Return (X, Y) of the center of cell containing provided text 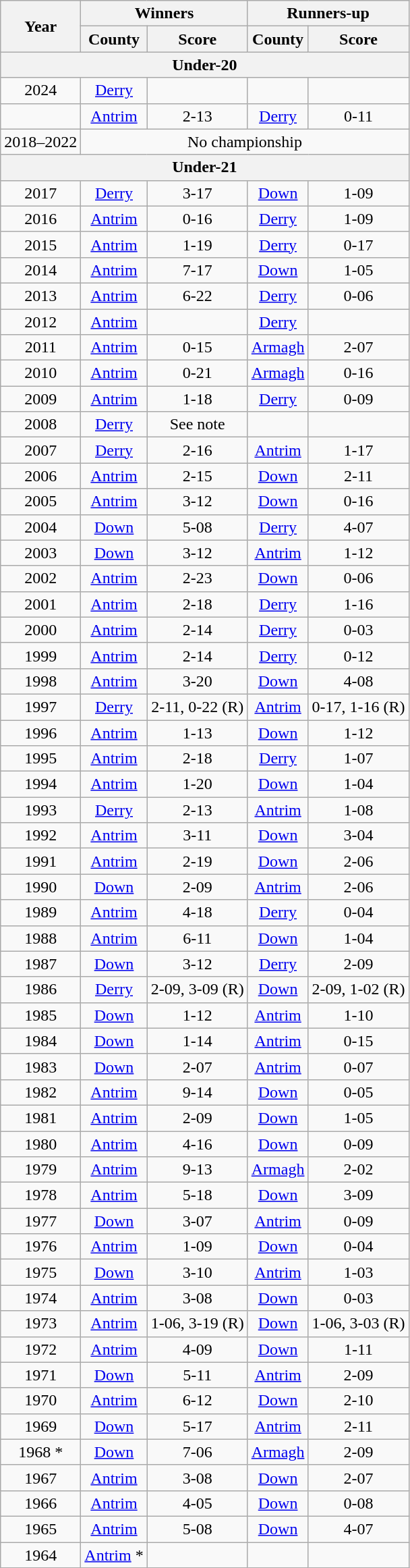
4-18 (197, 913)
1-20 (197, 784)
2005 (40, 502)
4-08 (359, 681)
1974 (40, 1298)
0-07 (359, 1066)
2004 (40, 527)
5-17 (197, 1426)
2-10 (359, 1401)
Runners-up (328, 13)
6-22 (197, 296)
0-17, 1-16 (R) (359, 707)
3-11 (197, 836)
2003 (40, 553)
1970 (40, 1401)
No championship (245, 142)
2014 (40, 270)
3-10 (197, 1272)
0-05 (359, 1092)
3-20 (197, 681)
2000 (40, 630)
1982 (40, 1092)
2-09, 3-09 (R) (197, 990)
2-16 (197, 450)
1976 (40, 1247)
9-13 (197, 1170)
4-16 (197, 1144)
2017 (40, 193)
2-19 (197, 861)
6-12 (197, 1401)
3-17 (197, 193)
Under-21 (205, 167)
7-06 (197, 1452)
1992 (40, 836)
1-10 (359, 1015)
Year (40, 26)
1968 * (40, 1452)
2009 (40, 399)
2011 (40, 348)
1-11 (359, 1349)
3-04 (359, 836)
1-18 (197, 399)
1995 (40, 759)
1971 (40, 1375)
3-07 (197, 1221)
2010 (40, 373)
1-06, 3-19 (R) (197, 1324)
2002 (40, 578)
1997 (40, 707)
1996 (40, 732)
Under-20 (205, 65)
0-21 (197, 373)
2-11, 0-22 (R) (197, 707)
1989 (40, 913)
2024 (40, 90)
1-14 (197, 1041)
1-03 (359, 1272)
2008 (40, 425)
1977 (40, 1221)
1-19 (197, 244)
1-06, 3-03 (R) (359, 1324)
1999 (40, 655)
5-18 (197, 1195)
1978 (40, 1195)
2016 (40, 219)
1985 (40, 1015)
7-17 (197, 270)
0-08 (359, 1503)
Winners (165, 13)
1969 (40, 1426)
0-17 (359, 244)
2015 (40, 244)
1975 (40, 1272)
9-14 (197, 1092)
1981 (40, 1118)
1998 (40, 681)
4-09 (197, 1349)
1-17 (359, 450)
6-11 (197, 938)
1-07 (359, 759)
1972 (40, 1349)
1991 (40, 861)
1984 (40, 1041)
5-11 (197, 1375)
1965 (40, 1529)
2018–2022 (40, 142)
1993 (40, 810)
1-08 (359, 810)
2013 (40, 296)
1966 (40, 1503)
2-23 (197, 578)
1964 (40, 1555)
1983 (40, 1066)
1986 (40, 990)
Antrim * (114, 1555)
1-13 (197, 732)
0-12 (359, 655)
2-15 (197, 476)
0-11 (359, 116)
1988 (40, 938)
2-09, 1-02 (R) (359, 990)
2-02 (359, 1170)
1-16 (359, 604)
1967 (40, 1478)
1994 (40, 784)
2012 (40, 322)
2001 (40, 604)
1990 (40, 887)
3-09 (359, 1195)
See note (197, 425)
4-05 (197, 1503)
1980 (40, 1144)
1979 (40, 1170)
2007 (40, 450)
1973 (40, 1324)
2006 (40, 476)
1987 (40, 964)
